Determine the [X, Y] coordinate at the center of the cell enclosing the given text.  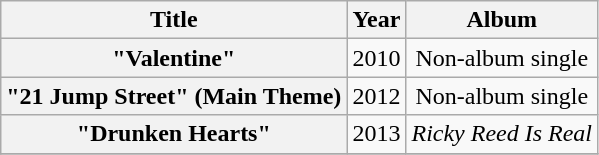
2012 [376, 96]
Ricky Reed Is Real [502, 134]
2013 [376, 134]
Year [376, 20]
"Valentine" [174, 58]
2010 [376, 58]
"21 Jump Street" (Main Theme) [174, 96]
Title [174, 20]
"Drunken Hearts" [174, 134]
Album [502, 20]
